Capture the cell that displays the provided text and extract its (x, y) central coordinate. 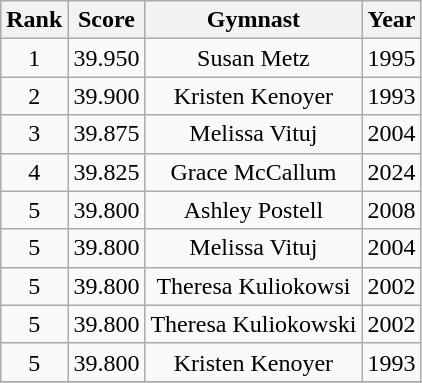
39.875 (106, 134)
Ashley Postell (254, 210)
Score (106, 20)
Rank (34, 20)
Theresa Kuliokowski (254, 324)
Grace McCallum (254, 172)
2 (34, 96)
39.825 (106, 172)
Susan Metz (254, 58)
1 (34, 58)
39.950 (106, 58)
2024 (392, 172)
Gymnast (254, 20)
4 (34, 172)
1995 (392, 58)
Theresa Kuliokowsi (254, 286)
2008 (392, 210)
Year (392, 20)
3 (34, 134)
39.900 (106, 96)
